Output the [x, y] coordinate of the center of the cell containing the given text.  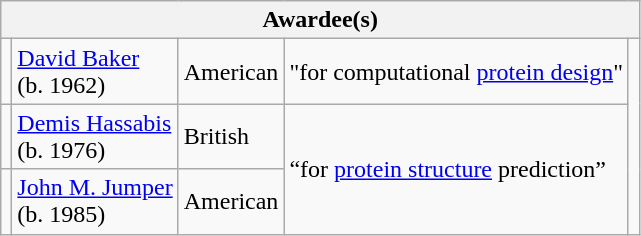
“for protein structure prediction” [456, 169]
David Baker(b. 1962) [95, 72]
Demis Hassabis(b. 1976) [95, 136]
John M. Jumper(b. 1985) [95, 202]
Awardee(s) [320, 20]
"for computational protein design" [456, 72]
British [231, 136]
